Extract the (X, Y) coordinate from the center of the cell holding the provided text.  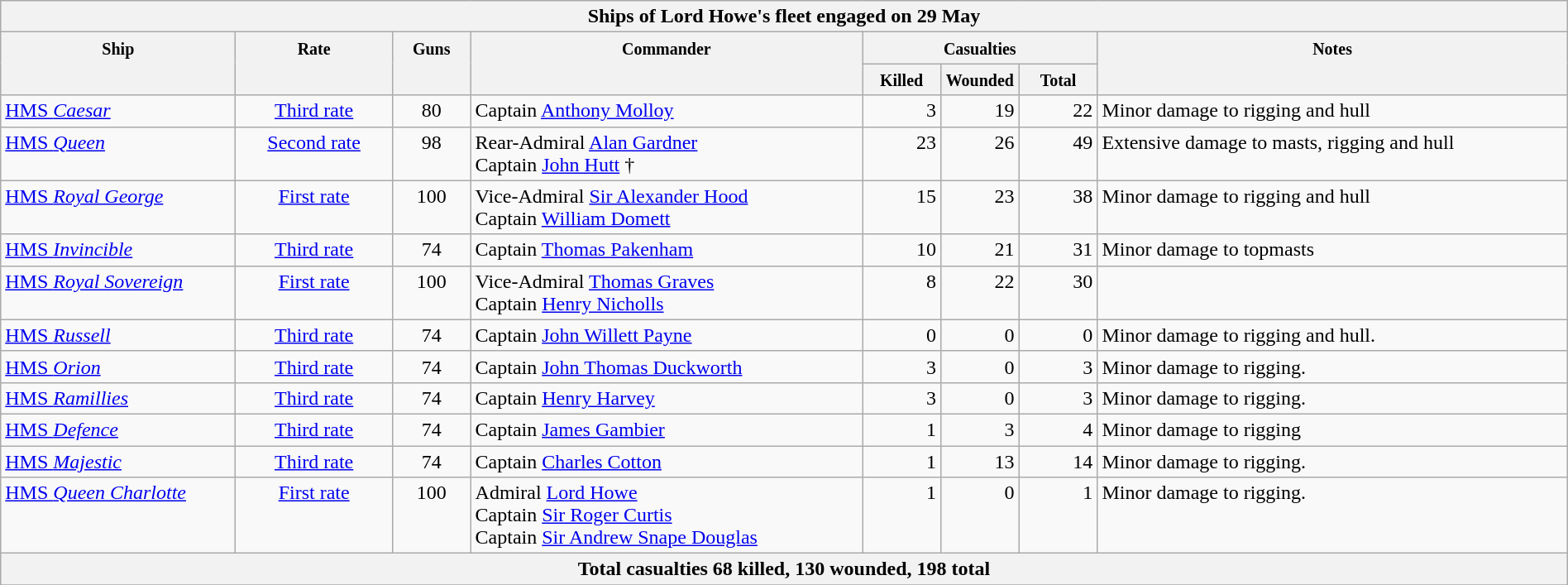
HMS Majestic (118, 461)
Captain Charles Cotton (667, 461)
Ships of Lord Howe's fleet engaged on 29 May (784, 17)
Minor damage to rigging (1332, 429)
Commander (667, 64)
HMS Royal Sovereign (118, 293)
Wounded (979, 79)
26 (979, 154)
Rate (314, 64)
HMS Queen (118, 154)
Total (1059, 79)
49 (1059, 154)
30 (1059, 293)
13 (979, 461)
Vice-Admiral Sir Alexander HoodCaptain William Domett (667, 207)
Minor damage to topmasts (1332, 250)
HMS Invincible (118, 250)
HMS Orion (118, 367)
Second rate (314, 154)
Minor damage to rigging and hull. (1332, 335)
Captain Anthony Molloy (667, 111)
HMS Defence (118, 429)
Admiral Lord HoweCaptain Sir Roger CurtisCaptain Sir Andrew Snape Douglas (667, 515)
Guns (432, 64)
10 (901, 250)
Captain Thomas Pakenham (667, 250)
Total casualties 68 killed, 130 wounded, 198 total (784, 569)
Captain Henry Harvey (667, 398)
38 (1059, 207)
HMS Caesar (118, 111)
21 (979, 250)
Extensive damage to masts, rigging and hull (1332, 154)
Captain James Gambier (667, 429)
4 (1059, 429)
19 (979, 111)
Vice-Admiral Thomas GravesCaptain Henry Nicholls (667, 293)
31 (1059, 250)
HMS Royal George (118, 207)
Rear-Admiral Alan GardnerCaptain John Hutt † (667, 154)
8 (901, 293)
Killed (901, 79)
Captain John Willett Payne (667, 335)
80 (432, 111)
Notes (1332, 64)
14 (1059, 461)
HMS Ramillies (118, 398)
HMS Queen Charlotte (118, 515)
Casualties (980, 48)
Captain John Thomas Duckworth (667, 367)
98 (432, 154)
15 (901, 207)
HMS Russell (118, 335)
Ship (118, 64)
